From the cell containing the given text, extract its center point as [x, y] coordinate. 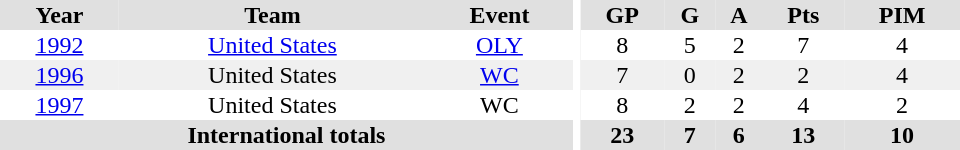
13 [804, 135]
Event [500, 15]
1997 [60, 105]
Year [60, 15]
International totals [286, 135]
23 [622, 135]
6 [738, 135]
Pts [804, 15]
5 [690, 45]
0 [690, 75]
GP [622, 15]
OLY [500, 45]
A [738, 15]
PIM [902, 15]
1992 [60, 45]
G [690, 15]
1996 [60, 75]
Team [272, 15]
10 [902, 135]
